Capture the cell that displays the provided text and extract its [X, Y] central coordinate. 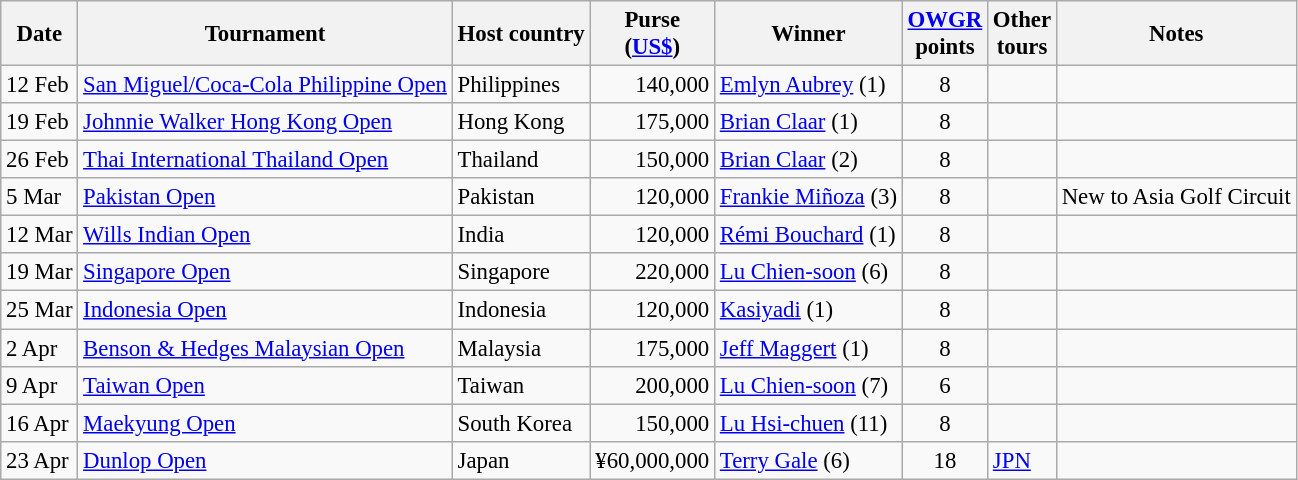
Maekyung Open [265, 423]
Tournament [265, 34]
Singapore Open [265, 273]
Terry Gale (6) [809, 460]
Japan [521, 460]
Thailand [521, 160]
India [521, 235]
Malaysia [521, 348]
Indonesia Open [265, 310]
26 Feb [40, 160]
Rémi Bouchard (1) [809, 235]
9 Apr [40, 385]
Date [40, 34]
23 Apr [40, 460]
Thai International Thailand Open [265, 160]
Benson & Hedges Malaysian Open [265, 348]
Kasiyadi (1) [809, 310]
Pakistan Open [265, 197]
Brian Claar (1) [809, 122]
12 Mar [40, 235]
South Korea [521, 423]
Lu Hsi-chuen (11) [809, 423]
16 Apr [40, 423]
JPN [1022, 460]
140,000 [652, 85]
San Miguel/Coca-Cola Philippine Open [265, 85]
Frankie Miñoza (3) [809, 197]
Jeff Maggert (1) [809, 348]
Philippines [521, 85]
6 [944, 385]
Othertours [1022, 34]
¥60,000,000 [652, 460]
19 Feb [40, 122]
Indonesia [521, 310]
Pakistan [521, 197]
Dunlop Open [265, 460]
OWGRpoints [944, 34]
Lu Chien-soon (7) [809, 385]
19 Mar [40, 273]
Lu Chien-soon (6) [809, 273]
12 Feb [40, 85]
Singapore [521, 273]
Taiwan Open [265, 385]
5 Mar [40, 197]
25 Mar [40, 310]
200,000 [652, 385]
Taiwan [521, 385]
Emlyn Aubrey (1) [809, 85]
Winner [809, 34]
Brian Claar (2) [809, 160]
Wills Indian Open [265, 235]
Host country [521, 34]
2 Apr [40, 348]
New to Asia Golf Circuit [1176, 197]
Johnnie Walker Hong Kong Open [265, 122]
220,000 [652, 273]
Notes [1176, 34]
18 [944, 460]
Hong Kong [521, 122]
Purse(US$) [652, 34]
